Return [x, y] of the center of cell containing provided text 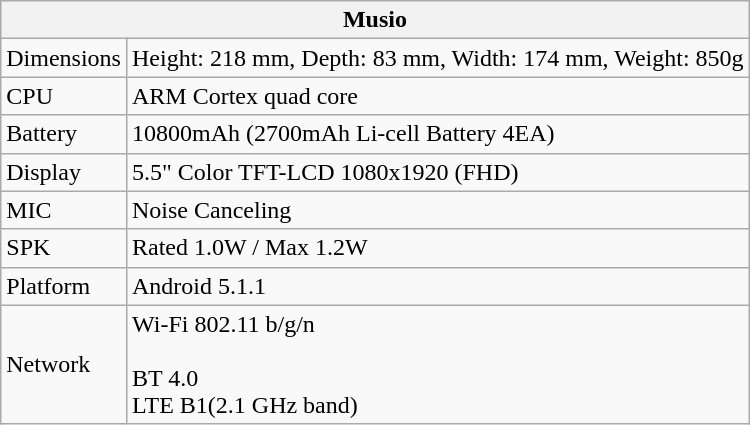
5.5" Color TFT-LCD 1080x1920 (FHD) [438, 172]
Android 5.1.1 [438, 286]
Wi-Fi 802.11 b/g/nBT 4.0 LTE B1(2.1 GHz band) [438, 364]
ARM Cortex quad core [438, 96]
Dimensions [64, 58]
CPU [64, 96]
Display [64, 172]
Network [64, 364]
MIC [64, 210]
Platform [64, 286]
10800mAh (2700mAh Li-cell Battery 4EA) [438, 134]
Rated 1.0W / Max 1.2W [438, 248]
SPK [64, 248]
Height: 218 mm, Depth: 83 mm, Width: 174 mm, Weight: 850g [438, 58]
Battery [64, 134]
Noise Canceling [438, 210]
Musio [375, 20]
